Capture the cell that displays the provided text and extract its (x, y) central coordinate. 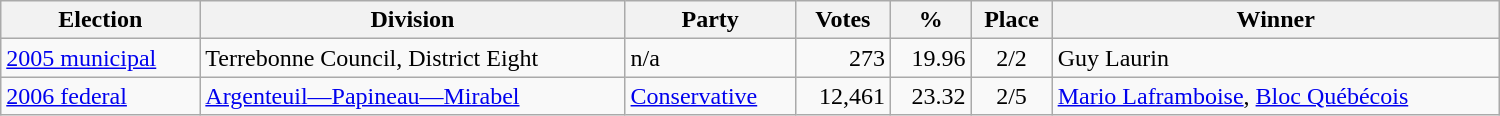
Votes (842, 20)
% (931, 20)
Terrebonne Council, District Eight (412, 58)
2/5 (1012, 96)
Division (412, 20)
Argenteuil—Papineau—Mirabel (412, 96)
Party (710, 20)
273 (842, 58)
2005 municipal (100, 58)
Mario Laframboise, Bloc Québécois (1276, 96)
Guy Laurin (1276, 58)
n/a (710, 58)
Winner (1276, 20)
2006 federal (100, 96)
Election (100, 20)
2/2 (1012, 58)
Place (1012, 20)
19.96 (931, 58)
Conservative (710, 96)
23.32 (931, 96)
12,461 (842, 96)
